Pinpoint the cell where the given text exists, returning its (X, Y) midpoint coordinate. 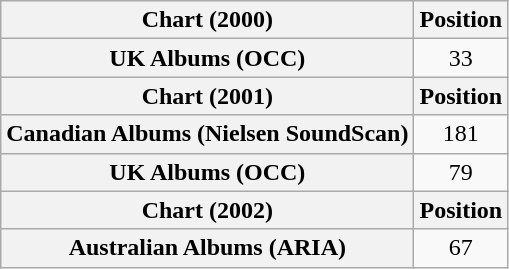
181 (461, 134)
67 (461, 248)
Chart (2001) (208, 96)
Chart (2002) (208, 210)
33 (461, 58)
79 (461, 172)
Chart (2000) (208, 20)
Canadian Albums (Nielsen SoundScan) (208, 134)
Australian Albums (ARIA) (208, 248)
